Determine the [X, Y] coordinate at the center of the cell enclosing the given text.  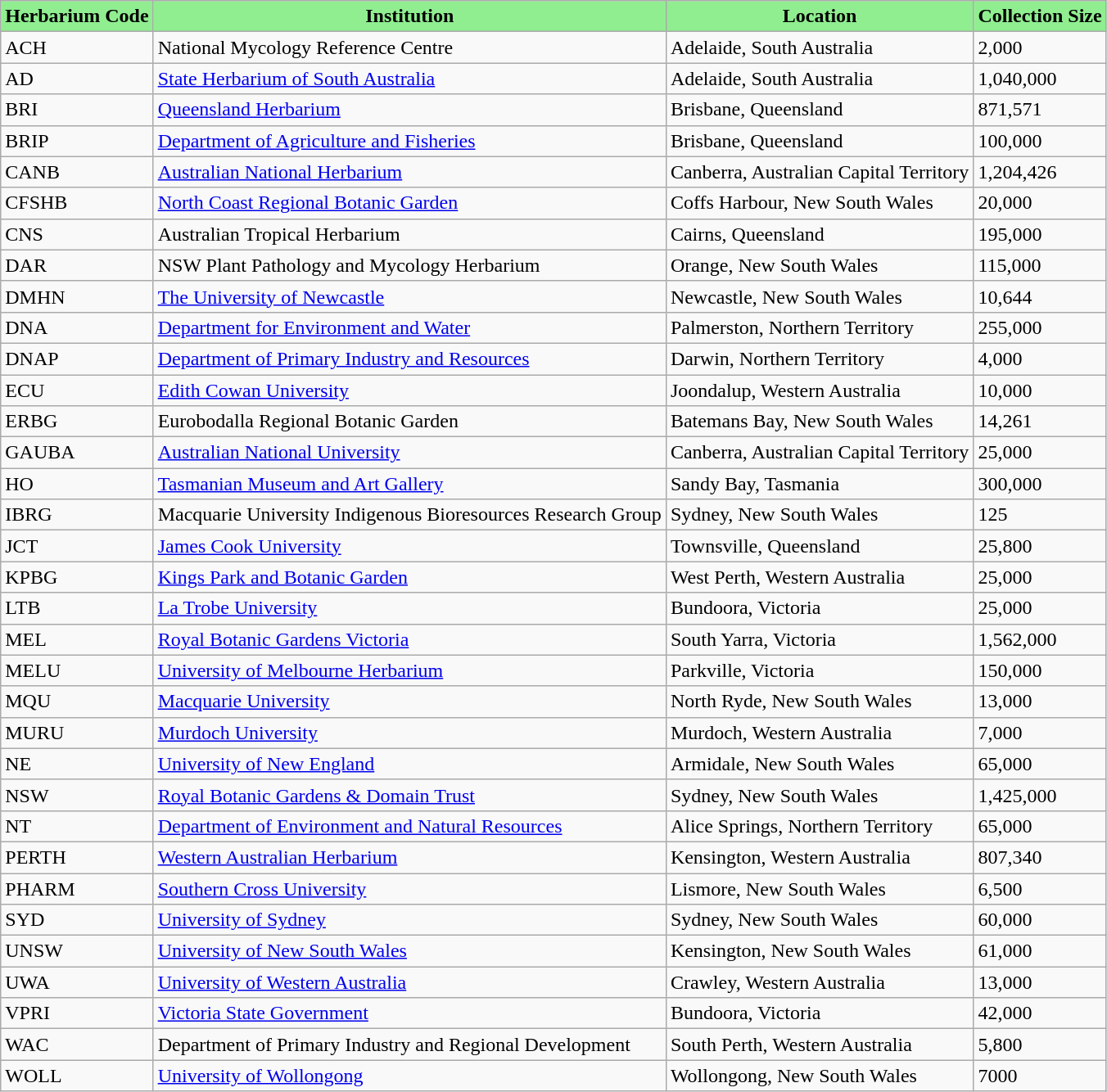
300,000 [1040, 484]
VPRI [77, 1013]
University of New England [409, 764]
Australian National Herbarium [409, 172]
MURU [77, 733]
JCT [77, 546]
NE [77, 764]
UNSW [77, 951]
Royal Botanic Gardens & Domain Trust [409, 795]
871,571 [1040, 110]
ACH [77, 47]
195,000 [1040, 234]
Palmerston, Northern Territory [819, 327]
North Ryde, New South Wales [819, 702]
Murdoch, Western Australia [819, 733]
115,000 [1040, 265]
Coffs Harbour, New South Wales [819, 203]
100,000 [1040, 141]
MELU [77, 670]
7000 [1040, 1076]
IBRG [77, 515]
1,562,000 [1040, 639]
Sandy Bay, Tasmania [819, 484]
Collection Size [1040, 16]
Orange, New South Wales [819, 265]
Queensland Herbarium [409, 110]
Kings Park and Botanic Garden [409, 577]
South Yarra, Victoria [819, 639]
Department of Primary Industry and Regional Development [409, 1045]
150,000 [1040, 670]
The University of Newcastle [409, 296]
SYD [77, 920]
North Coast Regional Botanic Garden [409, 203]
Australian Tropical Herbarium [409, 234]
NSW Plant Pathology and Mycology Herbarium [409, 265]
Tasmanian Museum and Art Gallery [409, 484]
Crawley, Western Australia [819, 982]
Location [819, 16]
NSW [77, 795]
Darwin, Northern Territory [819, 359]
Royal Botanic Gardens Victoria [409, 639]
Batemans Bay, New South Wales [819, 422]
CFSHB [77, 203]
KPBG [77, 577]
LTB [77, 608]
14,261 [1040, 422]
Cairns, Queensland [819, 234]
Alice Springs, Northern Territory [819, 826]
Murdoch University [409, 733]
10,000 [1040, 390]
4,000 [1040, 359]
1,425,000 [1040, 795]
Townsville, Queensland [819, 546]
BRI [77, 110]
Joondalup, Western Australia [819, 390]
Department for Environment and Water [409, 327]
MEL [77, 639]
South Perth, Western Australia [819, 1045]
AD [77, 79]
WOLL [77, 1076]
Institution [409, 16]
DMHN [77, 296]
61,000 [1040, 951]
University of New South Wales [409, 951]
Western Australian Herbarium [409, 857]
University of Western Australia [409, 982]
Parkville, Victoria [819, 670]
University of Melbourne Herbarium [409, 670]
Kensington, New South Wales [819, 951]
20,000 [1040, 203]
5,800 [1040, 1045]
ERBG [77, 422]
10,644 [1040, 296]
Edith Cowan University [409, 390]
Kensington, Western Australia [819, 857]
Department of Primary Industry and Resources [409, 359]
Victoria State Government [409, 1013]
Wollongong, New South Wales [819, 1076]
Australian National University [409, 453]
1,040,000 [1040, 79]
CANB [77, 172]
7,000 [1040, 733]
State Herbarium of South Australia [409, 79]
Eurobodalla Regional Botanic Garden [409, 422]
PERTH [77, 857]
BRIP [77, 141]
2,000 [1040, 47]
Department of Environment and Natural Resources [409, 826]
Macquarie University Indigenous Bioresources Research Group [409, 515]
6,500 [1040, 888]
Newcastle, New South Wales [819, 296]
1,204,426 [1040, 172]
UWA [77, 982]
DNAP [77, 359]
La Trobe University [409, 608]
Herbarium Code [77, 16]
60,000 [1040, 920]
CNS [77, 234]
42,000 [1040, 1013]
PHARM [77, 888]
GAUBA [77, 453]
125 [1040, 515]
NT [77, 826]
Macquarie University [409, 702]
ECU [77, 390]
University of Sydney [409, 920]
DAR [77, 265]
National Mycology Reference Centre [409, 47]
25,800 [1040, 546]
807,340 [1040, 857]
HO [77, 484]
DNA [77, 327]
WAC [77, 1045]
Southern Cross University [409, 888]
James Cook University [409, 546]
Lismore, New South Wales [819, 888]
Armidale, New South Wales [819, 764]
MQU [77, 702]
University of Wollongong [409, 1076]
West Perth, Western Australia [819, 577]
Department of Agriculture and Fisheries [409, 141]
255,000 [1040, 327]
